Find where the given text appears and provide that cell's center as [X, Y] coordinate. 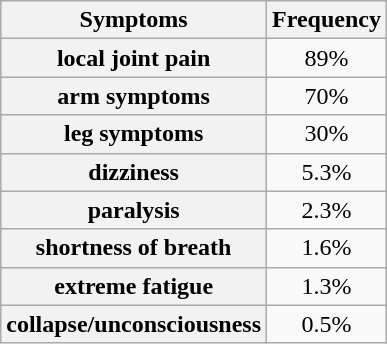
Symptoms [134, 20]
1.6% [327, 248]
30% [327, 134]
70% [327, 96]
Frequency [327, 20]
1.3% [327, 286]
2.3% [327, 210]
collapse/unconsciousness [134, 324]
leg symptoms [134, 134]
arm symptoms [134, 96]
paralysis [134, 210]
dizziness [134, 172]
extreme fatigue [134, 286]
89% [327, 58]
shortness of breath [134, 248]
local joint pain [134, 58]
0.5% [327, 324]
5.3% [327, 172]
